Find where the given text appears and provide that cell's center as (X, Y) coordinate. 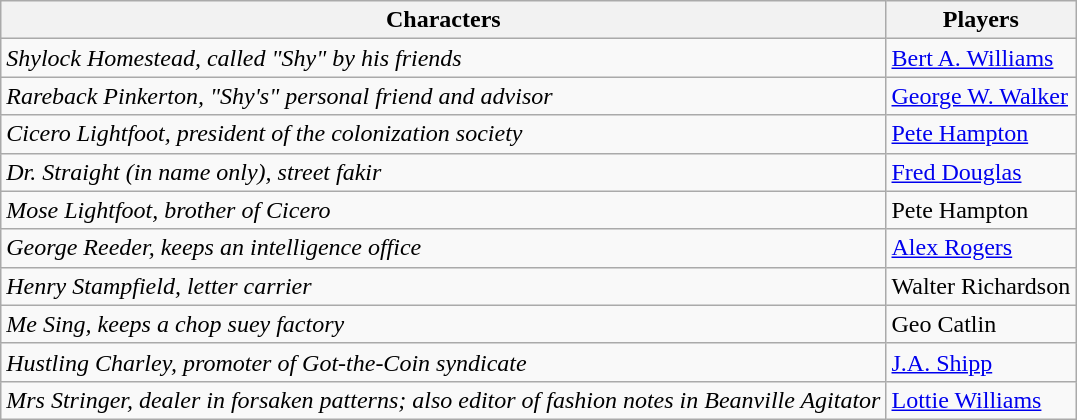
Cicero Lightfoot, president of the colonization society (444, 134)
Characters (444, 20)
Dr. Straight (in name only), street fakir (444, 172)
Me Sing, keeps a chop suey factory (444, 324)
Henry Stampfield, letter carrier (444, 286)
Lottie Williams (981, 400)
Walter Richardson (981, 286)
George Reeder, keeps an intelligence office (444, 248)
Mrs Stringer, dealer in forsaken patterns; also editor of fashion notes in Beanville Agitator (444, 400)
Alex Rogers (981, 248)
Rareback Pinkerton, "Shy's" personal friend and advisor (444, 96)
Mose Lightfoot, brother of Cicero (444, 210)
Players (981, 20)
Geo Catlin (981, 324)
Bert A. Williams (981, 58)
J.A. Shipp (981, 362)
Hustling Charley, promoter of Got-the-Coin syndicate (444, 362)
George W. Walker (981, 96)
Fred Douglas (981, 172)
Shylock Homestead, called "Shy" by his friends (444, 58)
